For the text-containing cell, return its midpoint in (X, Y) coordinate format. 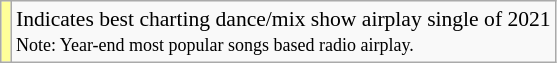
Indicates best charting dance/mix show airplay single of 2021 Note: Year-end most popular songs based radio airplay. (284, 32)
